For the text-containing cell, return its midpoint in (x, y) coordinate format. 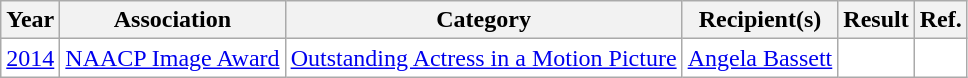
Recipient(s) (760, 20)
Outstanding Actress in a Motion Picture (484, 58)
Association (172, 20)
Result (876, 20)
Year (30, 20)
2014 (30, 58)
NAACP Image Award (172, 58)
Category (484, 20)
Ref. (940, 20)
Angela Bassett (760, 58)
